Return the (x, y) coordinate for the center point of the cell that contains the specified text.  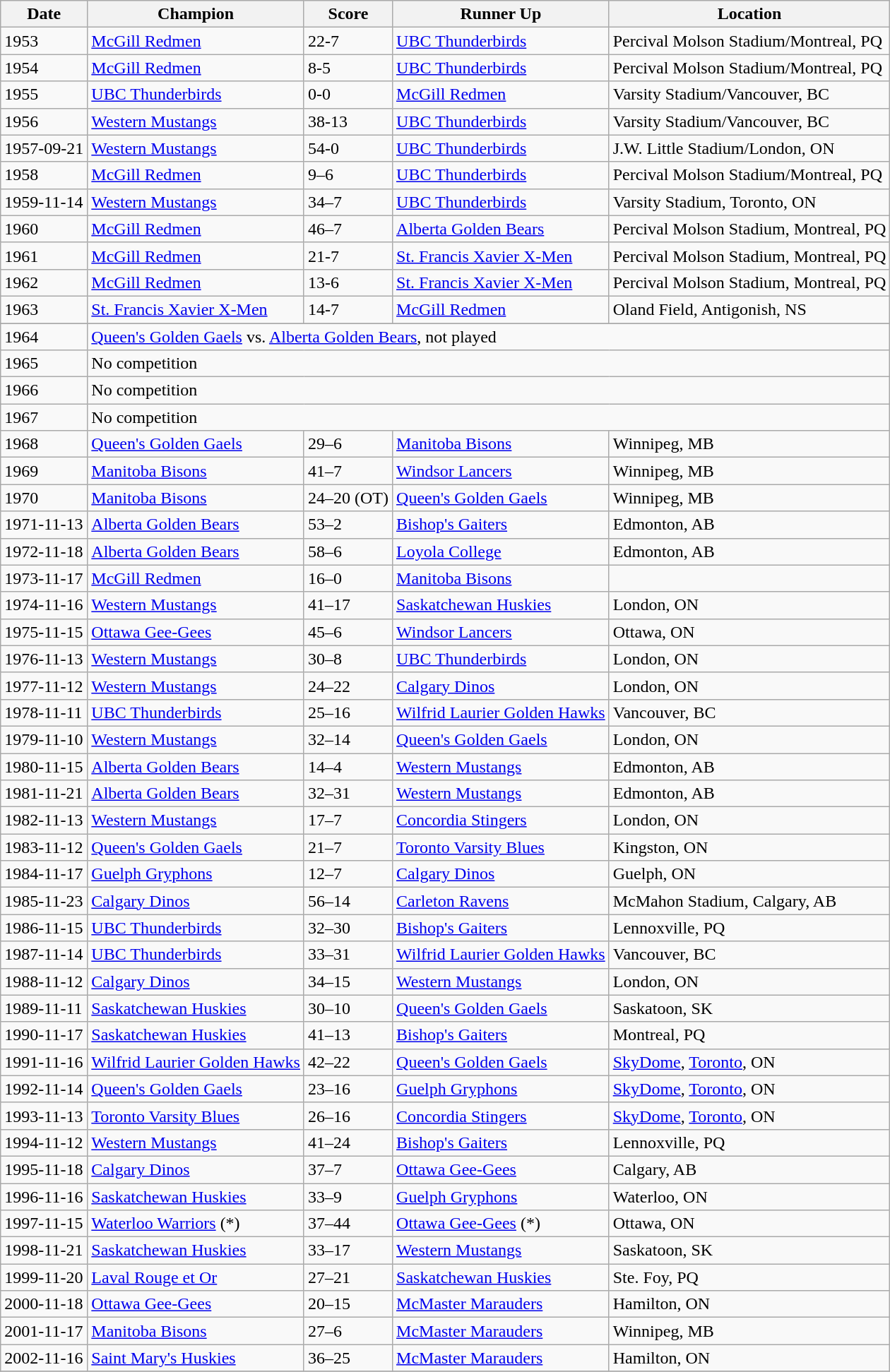
Ottawa Gee-Gees (*) (502, 1224)
1953 (44, 41)
1964 (44, 337)
Loyola College (502, 551)
32–30 (348, 928)
1980-11-15 (44, 766)
1992-11-14 (44, 1089)
1998-11-21 (44, 1251)
1996-11-16 (44, 1197)
16–0 (348, 578)
Laval Rouge et Or (196, 1277)
21-7 (348, 256)
J.W. Little Stadium/London, ON (749, 148)
33–17 (348, 1251)
Runner Up (502, 14)
25–16 (348, 712)
1967 (44, 417)
Montreal, PQ (749, 1035)
2000-11-18 (44, 1304)
42–22 (348, 1062)
41–24 (348, 1143)
1993-11-13 (44, 1116)
22-7 (348, 41)
1966 (44, 390)
20–15 (348, 1304)
1958 (44, 175)
Waterloo Warriors (*) (196, 1224)
1975-11-15 (44, 632)
14-7 (348, 309)
2001-11-17 (44, 1331)
32–14 (348, 739)
23–16 (348, 1089)
1977-11-12 (44, 686)
Oland Field, Antigonish, NS (749, 309)
37–7 (348, 1169)
1970 (44, 498)
53–2 (348, 525)
1976-11-13 (44, 659)
21–7 (348, 847)
12–7 (348, 874)
13-6 (348, 282)
32–31 (348, 794)
1962 (44, 282)
Kingston, ON (749, 847)
30–10 (348, 1008)
Score (348, 14)
Champion (196, 14)
1972-11-18 (44, 551)
37–44 (348, 1224)
1999-11-20 (44, 1277)
1965 (44, 364)
1955 (44, 95)
1971-11-13 (44, 525)
27–21 (348, 1277)
1961 (44, 256)
1997-11-15 (44, 1224)
1991-11-16 (44, 1062)
24–22 (348, 686)
0-0 (348, 95)
Queen's Golden Gaels vs. Alberta Golden Bears, not played (489, 337)
1994-11-12 (44, 1143)
54-0 (348, 148)
33–31 (348, 955)
8-5 (348, 68)
Waterloo, ON (749, 1197)
56–14 (348, 901)
36–25 (348, 1358)
45–6 (348, 632)
2002-11-16 (44, 1358)
1956 (44, 121)
1954 (44, 68)
29–6 (348, 444)
14–4 (348, 766)
1963 (44, 309)
24–20 (OT) (348, 498)
1969 (44, 471)
1974-11-16 (44, 605)
1987-11-14 (44, 955)
1995-11-18 (44, 1169)
1960 (44, 229)
9–6 (348, 175)
1988-11-12 (44, 982)
1983-11-12 (44, 847)
1981-11-21 (44, 794)
33–9 (348, 1197)
Date (44, 14)
1985-11-23 (44, 901)
26–16 (348, 1116)
Saint Mary's Huskies (196, 1358)
1979-11-10 (44, 739)
41–13 (348, 1035)
1959-11-14 (44, 202)
38-13 (348, 121)
Carleton Ravens (502, 901)
30–8 (348, 659)
Varsity Stadium, Toronto, ON (749, 202)
1990-11-17 (44, 1035)
1982-11-13 (44, 821)
McMahon Stadium, Calgary, AB (749, 901)
1989-11-11 (44, 1008)
1984-11-17 (44, 874)
Location (749, 14)
34–15 (348, 982)
Calgary, AB (749, 1169)
17–7 (348, 821)
1986-11-15 (44, 928)
Ste. Foy, PQ (749, 1277)
46–7 (348, 229)
27–6 (348, 1331)
Guelph, ON (749, 874)
41–17 (348, 605)
34–7 (348, 202)
1957-09-21 (44, 148)
1978-11-11 (44, 712)
58–6 (348, 551)
1968 (44, 444)
1973-11-17 (44, 578)
41–7 (348, 471)
